Determine the [X, Y] coordinate at the center of the cell enclosing the given text.  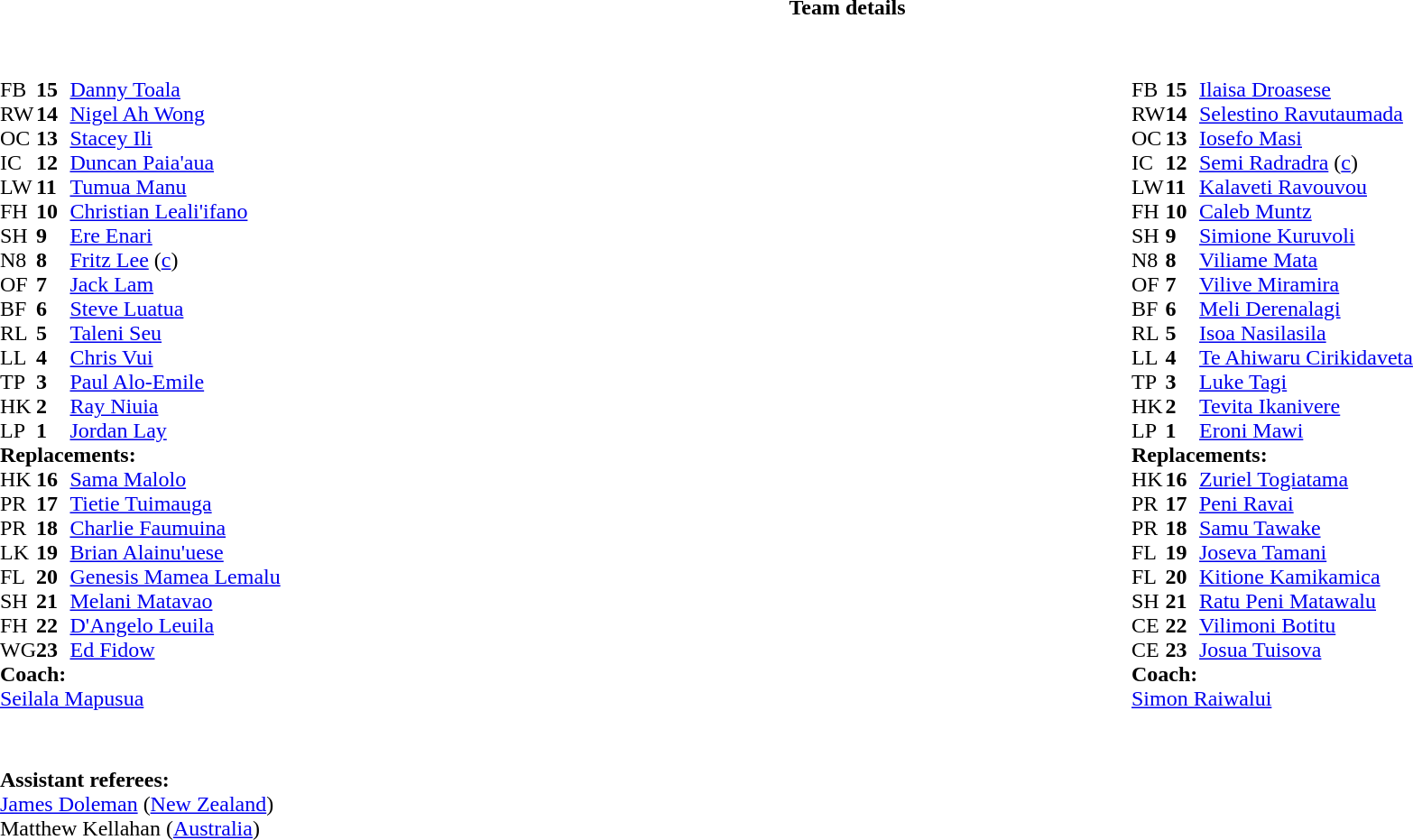
Sama Malolo [175, 480]
Iosefo Masi [1307, 139]
Eroni Mawi [1307, 431]
Fritz Lee (c) [175, 260]
Peni Ravai [1307, 503]
Ratu Peni Matawalu [1307, 601]
Simione Kuruvoli [1307, 236]
Tevita Ikanivere [1307, 406]
Te Ahiwaru Cirikidaveta [1307, 357]
Taleni Seu [175, 334]
Stacey Ili [175, 139]
Zuriel Togiatama [1307, 480]
Ed Fidow [175, 650]
Paul Alo-Emile [175, 383]
Melani Matavao [175, 601]
Joseva Tamani [1307, 552]
Christian Leali'ifano [175, 211]
Samu Tawake [1307, 529]
Chris Vui [175, 357]
Meli Derenalagi [1307, 309]
Duncan Paia'aua [175, 162]
Ray Niuia [175, 406]
LK [18, 552]
Kalaveti Ravouvou [1307, 188]
Josua Tuisova [1307, 650]
Viliame Mata [1307, 260]
Kitione Kamikamica [1307, 577]
Isoa Nasilasila [1307, 334]
Ere Enari [175, 236]
Ilaisa Droasese [1307, 90]
Charlie Faumuina [175, 529]
Tumua Manu [175, 188]
Caleb Muntz [1307, 211]
Simon Raiwalui [1272, 698]
Steve Luatua [175, 309]
Jordan Lay [175, 431]
Jack Lam [175, 285]
Selestino Ravutaumada [1307, 114]
Vilimoni Botitu [1307, 626]
WG [18, 650]
Vilive Miramira [1307, 285]
Nigel Ah Wong [175, 114]
Danny Toala [175, 90]
Semi Radradra (c) [1307, 162]
Genesis Mamea Lemalu [175, 577]
Tietie Tuimauga [175, 503]
D'Angelo Leuila [175, 626]
Brian Alainu'uese [175, 552]
Seilala Mapusua [141, 698]
Luke Tagi [1307, 383]
